Pinpoint the cell where the given text exists, returning its (X, Y) midpoint coordinate. 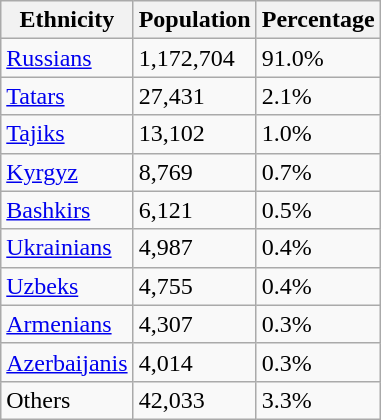
1,172,704 (194, 58)
Uzbeks (67, 286)
1.0% (318, 134)
Others (67, 400)
Population (194, 20)
Ethnicity (67, 20)
Armenians (67, 324)
Kyrgyz (67, 172)
4,755 (194, 286)
Ukrainians (67, 248)
Azerbaijanis (67, 362)
Tajiks (67, 134)
0.5% (318, 210)
8,769 (194, 172)
0.7% (318, 172)
13,102 (194, 134)
Bashkirs (67, 210)
42,033 (194, 400)
91.0% (318, 58)
Tatars (67, 96)
Percentage (318, 20)
4,987 (194, 248)
27,431 (194, 96)
Russians (67, 58)
4,307 (194, 324)
4,014 (194, 362)
6,121 (194, 210)
3.3% (318, 400)
2.1% (318, 96)
